Output the [X, Y] coordinate of the center of the cell containing the given text.  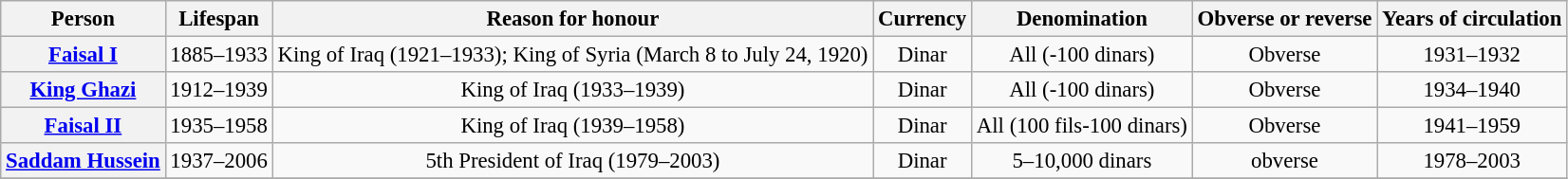
Years of circulation [1472, 19]
Faisal II [84, 126]
1941–1959 [1472, 126]
Currency [923, 19]
1885–1933 [218, 55]
1935–1958 [218, 126]
5–10,000 dinars [1082, 161]
1934–1940 [1472, 90]
1931–1932 [1472, 55]
King of Iraq (1933–1939) [573, 90]
King Ghazi [84, 90]
Reason for honour [573, 19]
Faisal I [84, 55]
5th President of Iraq (1979–2003) [573, 161]
1912–1939 [218, 90]
King of Iraq (1921–1933); King of Syria (March 8 to July 24, 1920) [573, 55]
obverse [1284, 161]
Saddam Hussein [84, 161]
1937–2006 [218, 161]
All (100 fils-100 dinars) [1082, 126]
Person [84, 19]
1978–2003 [1472, 161]
Denomination [1082, 19]
King of Iraq (1939–1958) [573, 126]
Lifespan [218, 19]
Obverse or reverse [1284, 19]
